Scan for the cell matching the given text and deliver its [X, Y] coordinate at center. 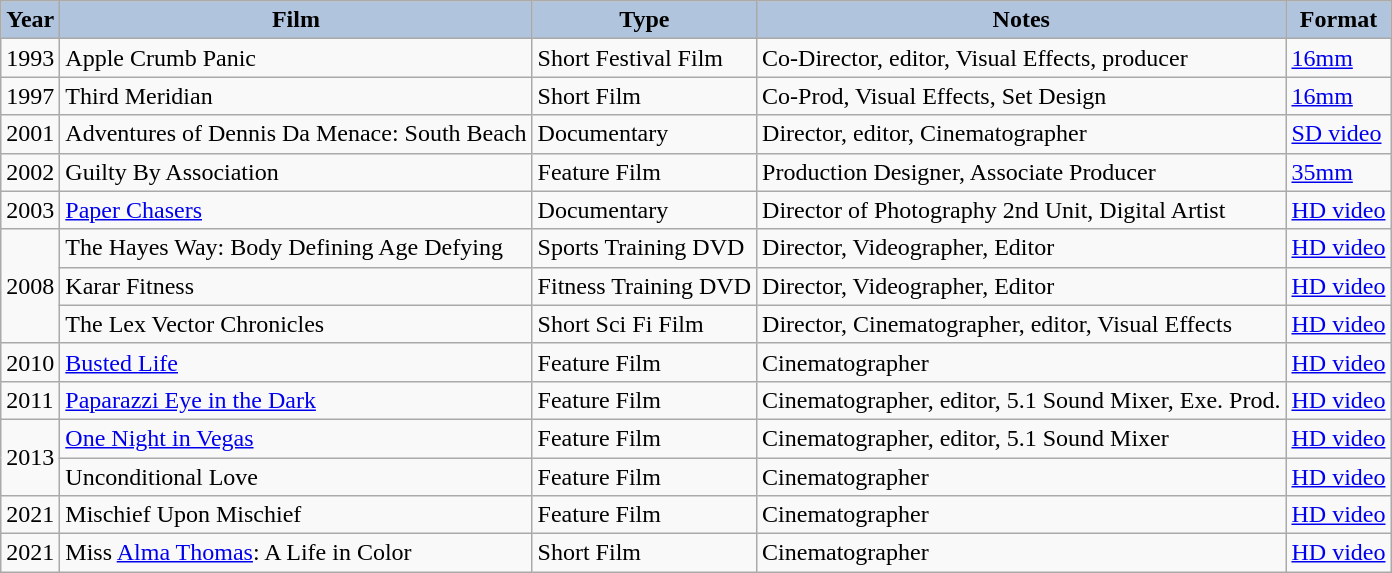
35mm [1338, 172]
Cinematographer, editor, 5.1 Sound Mixer [1022, 438]
2002 [30, 172]
2010 [30, 362]
Paparazzi Eye in the Dark [296, 400]
Third Meridian [296, 96]
Director, Cinematographer, editor, Visual Effects [1022, 324]
Karar Fitness [296, 286]
Director of Photography 2nd Unit, Digital Artist [1022, 210]
Adventures of Dennis Da Menace: South Beach [296, 134]
SD video [1338, 134]
Co-Director, editor, Visual Effects, producer [1022, 58]
Miss Alma Thomas: A Life in Color [296, 553]
Type [644, 20]
Co-Prod, Visual Effects, Set Design [1022, 96]
2011 [30, 400]
Cinematographer, editor, 5.1 Sound Mixer, Exe. Prod. [1022, 400]
Film [296, 20]
Paper Chasers [296, 210]
The Hayes Way: Body Defining Age Defying [296, 248]
Fitness Training DVD [644, 286]
1993 [30, 58]
Production Designer, Associate Producer [1022, 172]
Unconditional Love [296, 477]
Busted Life [296, 362]
Apple Crumb Panic [296, 58]
Year [30, 20]
The Lex Vector Chronicles [296, 324]
Format [1338, 20]
Short Festival Film [644, 58]
2003 [30, 210]
1997 [30, 96]
2008 [30, 286]
2001 [30, 134]
Director, editor, Cinematographer [1022, 134]
Short Sci Fi Film [644, 324]
Guilty By Association [296, 172]
2013 [30, 457]
Mischief Upon Mischief [296, 515]
Sports Training DVD [644, 248]
One Night in Vegas [296, 438]
Notes [1022, 20]
